Find where the given text appears and provide that cell's center as (x, y) coordinate. 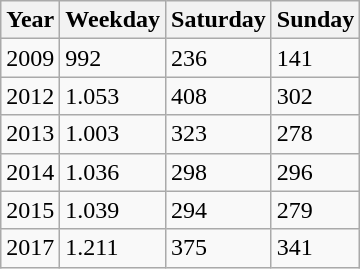
298 (219, 172)
1.039 (113, 210)
296 (315, 172)
2012 (30, 96)
Year (30, 20)
2009 (30, 58)
Saturday (219, 20)
2014 (30, 172)
323 (219, 134)
1.036 (113, 172)
341 (315, 248)
375 (219, 248)
Weekday (113, 20)
1.211 (113, 248)
992 (113, 58)
408 (219, 96)
2013 (30, 134)
302 (315, 96)
1.053 (113, 96)
141 (315, 58)
Sunday (315, 20)
278 (315, 134)
2015 (30, 210)
236 (219, 58)
1.003 (113, 134)
294 (219, 210)
2017 (30, 248)
279 (315, 210)
